Determine the (x, y) coordinate at the center of the cell enclosing the given text.  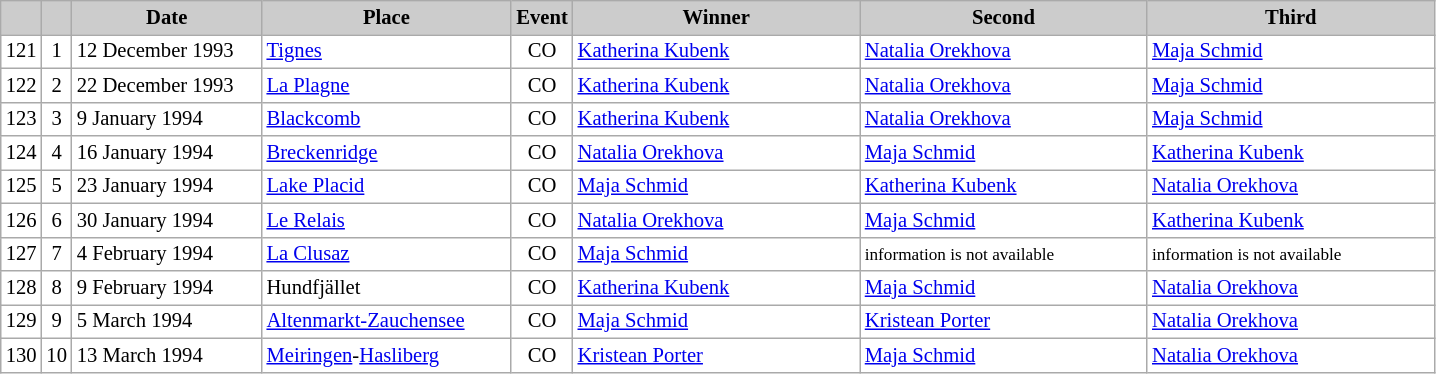
128 (22, 287)
122 (22, 85)
2 (56, 85)
123 (22, 119)
Date (167, 17)
Tignes (387, 51)
30 January 1994 (167, 220)
5 (56, 186)
9 February 1994 (167, 287)
Event (542, 17)
10 (56, 355)
3 (56, 119)
4 February 1994 (167, 254)
Third (1290, 17)
Second (1004, 17)
6 (56, 220)
126 (22, 220)
Hundfjället (387, 287)
9 (56, 321)
Lake Placid (387, 186)
129 (22, 321)
130 (22, 355)
Altenmarkt-Zauchensee (387, 321)
La Clusaz (387, 254)
8 (56, 287)
13 March 1994 (167, 355)
1 (56, 51)
Blackcomb (387, 119)
16 January 1994 (167, 153)
127 (22, 254)
7 (56, 254)
Breckenridge (387, 153)
121 (22, 51)
5 March 1994 (167, 321)
23 January 1994 (167, 186)
125 (22, 186)
9 January 1994 (167, 119)
22 December 1993 (167, 85)
124 (22, 153)
Le Relais (387, 220)
Meiringen-Hasliberg (387, 355)
Winner (716, 17)
Place (387, 17)
4 (56, 153)
La Plagne (387, 85)
12 December 1993 (167, 51)
